Extract the [x, y] coordinate from the center of the cell holding the provided text.  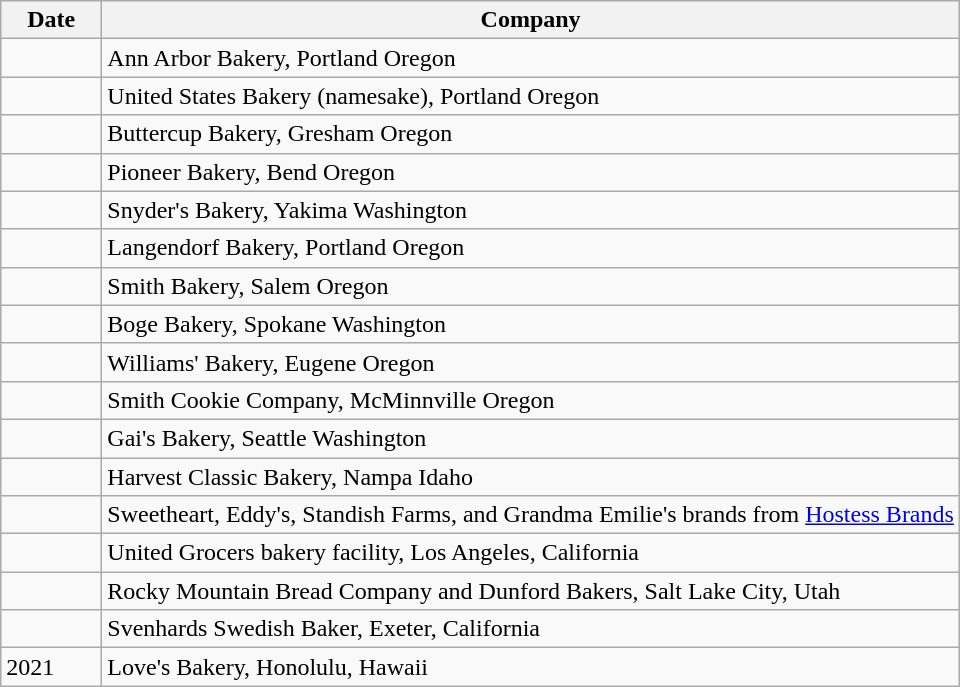
United States Bakery (namesake), Portland Oregon [531, 96]
Buttercup Bakery, Gresham Oregon [531, 134]
United Grocers bakery facility, Los Angeles, California [531, 553]
Svenhards Swedish Baker, Exeter, California [531, 629]
2021 [52, 667]
Ann Arbor Bakery, Portland Oregon [531, 58]
Sweetheart, Eddy's, Standish Farms, and Grandma Emilie's brands from Hostess Brands [531, 515]
Smith Bakery, Salem Oregon [531, 286]
Smith Cookie Company, McMinnville Oregon [531, 400]
Harvest Classic Bakery, Nampa Idaho [531, 477]
Snyder's Bakery, Yakima Washington [531, 210]
Boge Bakery, Spokane Washington [531, 324]
Love's Bakery, Honolulu, Hawaii [531, 667]
Company [531, 20]
Williams' Bakery, Eugene Oregon [531, 362]
Gai's Bakery, Seattle Washington [531, 438]
Pioneer Bakery, Bend Oregon [531, 172]
Rocky Mountain Bread Company and Dunford Bakers, Salt Lake City, Utah [531, 591]
Date [52, 20]
Langendorf Bakery, Portland Oregon [531, 248]
